Return [X, Y] of the center of cell containing provided text 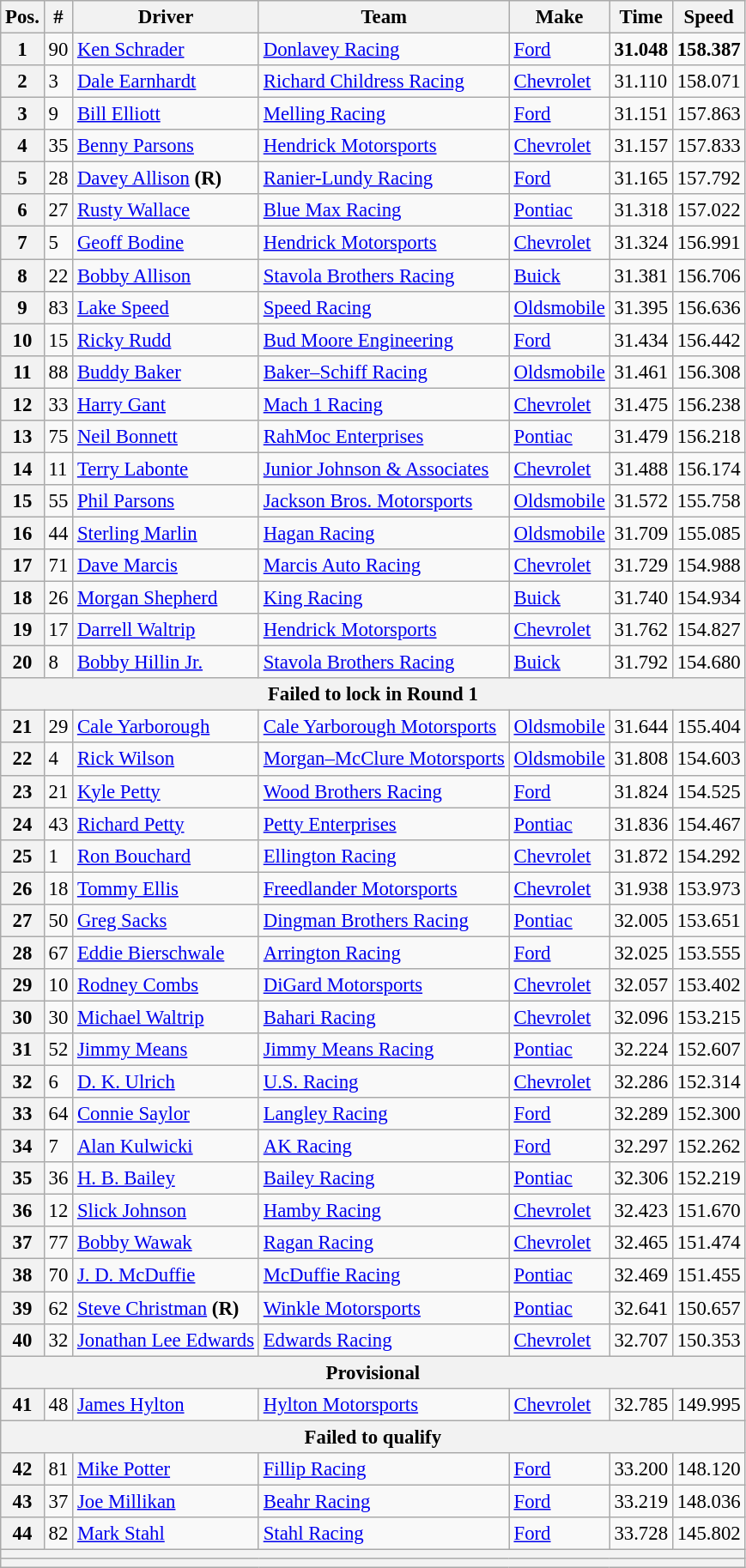
Dale Earnhardt [167, 82]
151.455 [709, 1275]
Terry Labonte [167, 469]
31.151 [640, 114]
156.991 [709, 243]
Bud Moore Engineering [384, 340]
32.785 [640, 1404]
158.071 [709, 82]
Slick Johnson [167, 1211]
31.434 [640, 340]
Rusty Wallace [167, 210]
155.758 [709, 501]
AK Racing [384, 1147]
31.729 [640, 566]
31.461 [640, 372]
Buddy Baker [167, 372]
Blue Max Racing [384, 210]
Hagan Racing [384, 533]
Benny Parsons [167, 146]
Alan Kulwicki [167, 1147]
50 [58, 921]
Harry Gant [167, 404]
31.475 [640, 404]
155.085 [709, 533]
55 [58, 501]
Winkle Motorsports [384, 1308]
Phil Parsons [167, 501]
156.706 [709, 275]
31.048 [640, 50]
152.607 [709, 1050]
154.292 [709, 856]
Connie Saylor [167, 1114]
Neil Bonnett [167, 437]
31.792 [640, 663]
90 [58, 50]
39 [22, 1308]
155.404 [709, 727]
152.219 [709, 1178]
Rodney Combs [167, 985]
Bobby Allison [167, 275]
33.728 [640, 1534]
153.402 [709, 985]
32.297 [640, 1147]
64 [58, 1114]
31.872 [640, 856]
32.289 [640, 1114]
25 [22, 856]
Ken Schrader [167, 50]
31.808 [640, 760]
Ragan Racing [384, 1244]
31.824 [640, 791]
40 [22, 1340]
41 [22, 1404]
32.469 [640, 1275]
Greg Sacks [167, 921]
Jimmy Means [167, 1050]
Make [560, 17]
157.022 [709, 210]
Jackson Bros. Motorsports [384, 501]
158.387 [709, 50]
154.680 [709, 663]
48 [58, 1404]
152.300 [709, 1114]
Baker–Schiff Racing [384, 372]
70 [58, 1275]
67 [58, 953]
149.995 [709, 1404]
148.120 [709, 1469]
157.833 [709, 146]
20 [22, 663]
Beahr Racing [384, 1501]
33.200 [640, 1469]
31.836 [640, 824]
52 [58, 1050]
Stahl Racing [384, 1534]
Arrington Racing [384, 953]
Morgan–McClure Motorsports [384, 760]
31.318 [640, 210]
32.096 [640, 1017]
Failed to lock in Round 1 [373, 694]
81 [58, 1469]
James Hylton [167, 1404]
34 [22, 1147]
148.036 [709, 1501]
31 [22, 1050]
71 [58, 566]
Petty Enterprises [384, 824]
31.157 [640, 146]
Pos. [22, 17]
14 [22, 469]
31.938 [640, 888]
Geoff Bodine [167, 243]
U.S. Racing [384, 1082]
Ranier-Lundy Racing [384, 179]
Michael Waltrip [167, 1017]
Junior Johnson & Associates [384, 469]
153.555 [709, 953]
Marcis Auto Racing [384, 566]
Fillip Racing [384, 1469]
31.762 [640, 630]
31.488 [640, 469]
42 [22, 1469]
31.165 [640, 179]
J. D. McDuffie [167, 1275]
H. B. Bailey [167, 1178]
Eddie Bierschwale [167, 953]
Richard Childress Racing [384, 82]
DiGard Motorsports [384, 985]
Ellington Racing [384, 856]
Dingman Brothers Racing [384, 921]
Joe Millikan [167, 1501]
153.973 [709, 888]
156.238 [709, 404]
Bobby Wawak [167, 1244]
Mach 1 Racing [384, 404]
# [58, 17]
Cale Yarborough [167, 727]
24 [22, 824]
33.219 [640, 1501]
32.286 [640, 1082]
83 [58, 307]
32.707 [640, 1340]
31.709 [640, 533]
Steve Christman (R) [167, 1308]
31.324 [640, 243]
154.934 [709, 598]
152.314 [709, 1082]
31.644 [640, 727]
23 [22, 791]
McDuffie Racing [384, 1275]
156.218 [709, 437]
Time [640, 17]
153.215 [709, 1017]
88 [58, 372]
151.474 [709, 1244]
77 [58, 1244]
75 [58, 437]
156.636 [709, 307]
150.657 [709, 1308]
Speed Racing [384, 307]
13 [22, 437]
Davey Allison (R) [167, 179]
Dave Marcis [167, 566]
32.224 [640, 1050]
31.395 [640, 307]
82 [58, 1534]
Morgan Shepherd [167, 598]
Mike Potter [167, 1469]
32.306 [640, 1178]
Ricky Rudd [167, 340]
Failed to qualify [373, 1437]
Mark Stahl [167, 1534]
31.572 [640, 501]
Kyle Petty [167, 791]
150.353 [709, 1340]
King Racing [384, 598]
Tommy Ellis [167, 888]
Jimmy Means Racing [384, 1050]
153.651 [709, 921]
32.025 [640, 953]
Freedlander Motorsports [384, 888]
157.863 [709, 114]
152.262 [709, 1147]
156.308 [709, 372]
Richard Petty [167, 824]
154.525 [709, 791]
154.988 [709, 566]
RahMoc Enterprises [384, 437]
19 [22, 630]
32.057 [640, 985]
D. K. Ulrich [167, 1082]
Jonathan Lee Edwards [167, 1340]
145.802 [709, 1534]
32.423 [640, 1211]
Melling Racing [384, 114]
Lake Speed [167, 307]
154.467 [709, 824]
Bailey Racing [384, 1178]
Cale Yarborough Motorsports [384, 727]
Wood Brothers Racing [384, 791]
157.792 [709, 179]
16 [22, 533]
Hylton Motorsports [384, 1404]
Bahari Racing [384, 1017]
Rick Wilson [167, 760]
Driver [167, 17]
62 [58, 1308]
Bill Elliott [167, 114]
32.465 [640, 1244]
156.442 [709, 340]
Edwards Racing [384, 1340]
38 [22, 1275]
Sterling Marlin [167, 533]
Darrell Waltrip [167, 630]
Ron Bouchard [167, 856]
Donlavey Racing [384, 50]
Langley Racing [384, 1114]
Provisional [373, 1372]
154.603 [709, 760]
156.174 [709, 469]
151.670 [709, 1211]
32.641 [640, 1308]
31.110 [640, 82]
Team [384, 17]
31.740 [640, 598]
31.381 [640, 275]
Hamby Racing [384, 1211]
31.479 [640, 437]
32.005 [640, 921]
Bobby Hillin Jr. [167, 663]
154.827 [709, 630]
Speed [709, 17]
2 [22, 82]
